Determine the [x, y] coordinate at the center of the cell enclosing the given text.  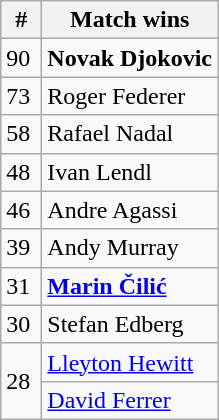
31 [22, 286]
# [22, 20]
Novak Djokovic [130, 58]
Andre Agassi [130, 210]
Roger Federer [130, 96]
58 [22, 134]
Lleyton Hewitt [130, 362]
48 [22, 172]
Marin Čilić [130, 286]
90 [22, 58]
39 [22, 248]
Ivan Lendl [130, 172]
Rafael Nadal [130, 134]
28 [22, 381]
Match wins [130, 20]
Stefan Edberg [130, 324]
Andy Murray [130, 248]
46 [22, 210]
73 [22, 96]
30 [22, 324]
David Ferrer [130, 400]
